Identify which cell holds the provided text, then report its [x, y] central coordinate. 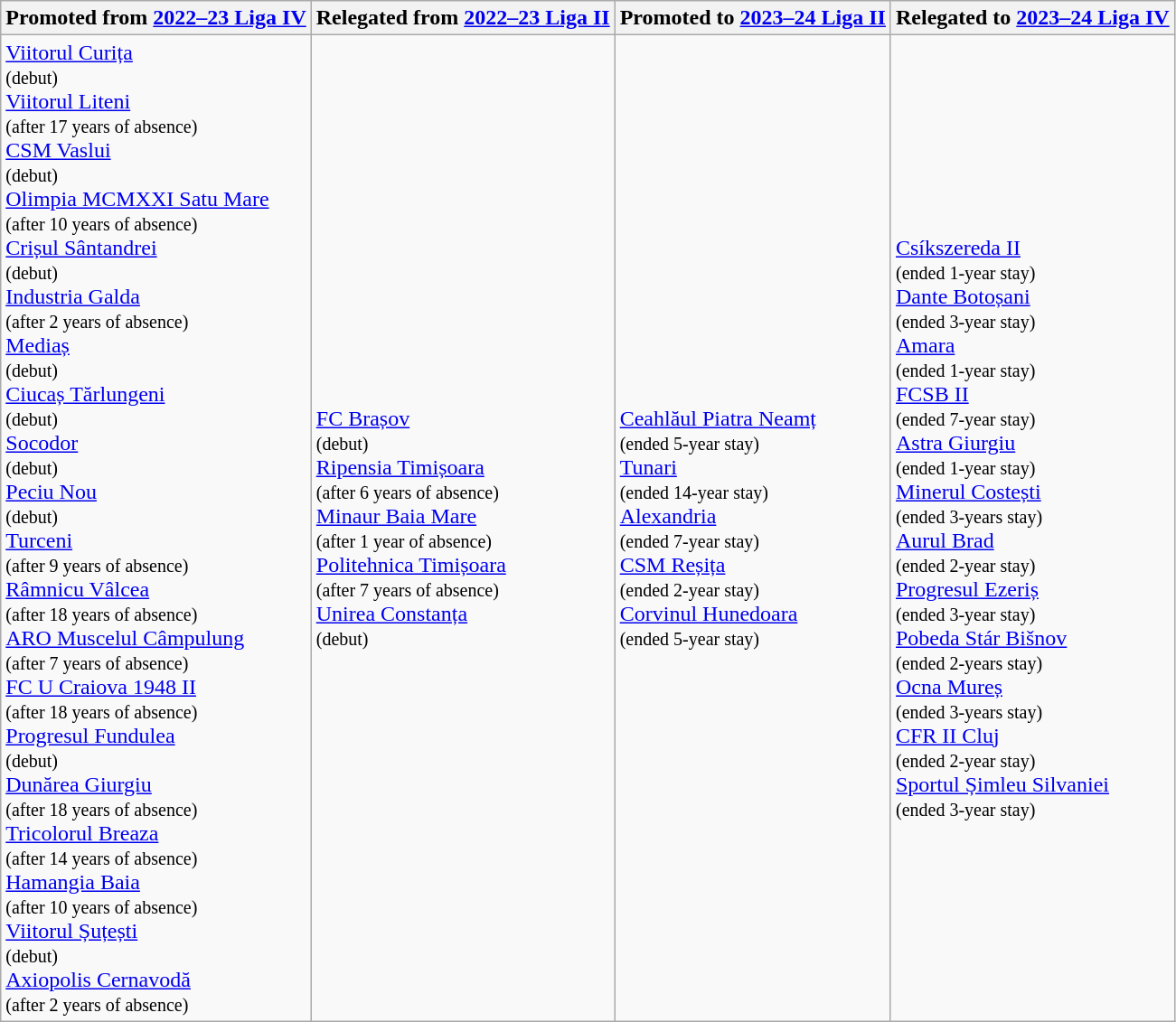
Promoted to 2023–24 Liga II [752, 18]
Relegated to 2023–24 Liga IV [1032, 18]
Relegated from 2022–23 Liga II [463, 18]
Promoted from 2022–23 Liga IV [156, 18]
